Find where the given text appears and provide that cell's center as [X, Y] coordinate. 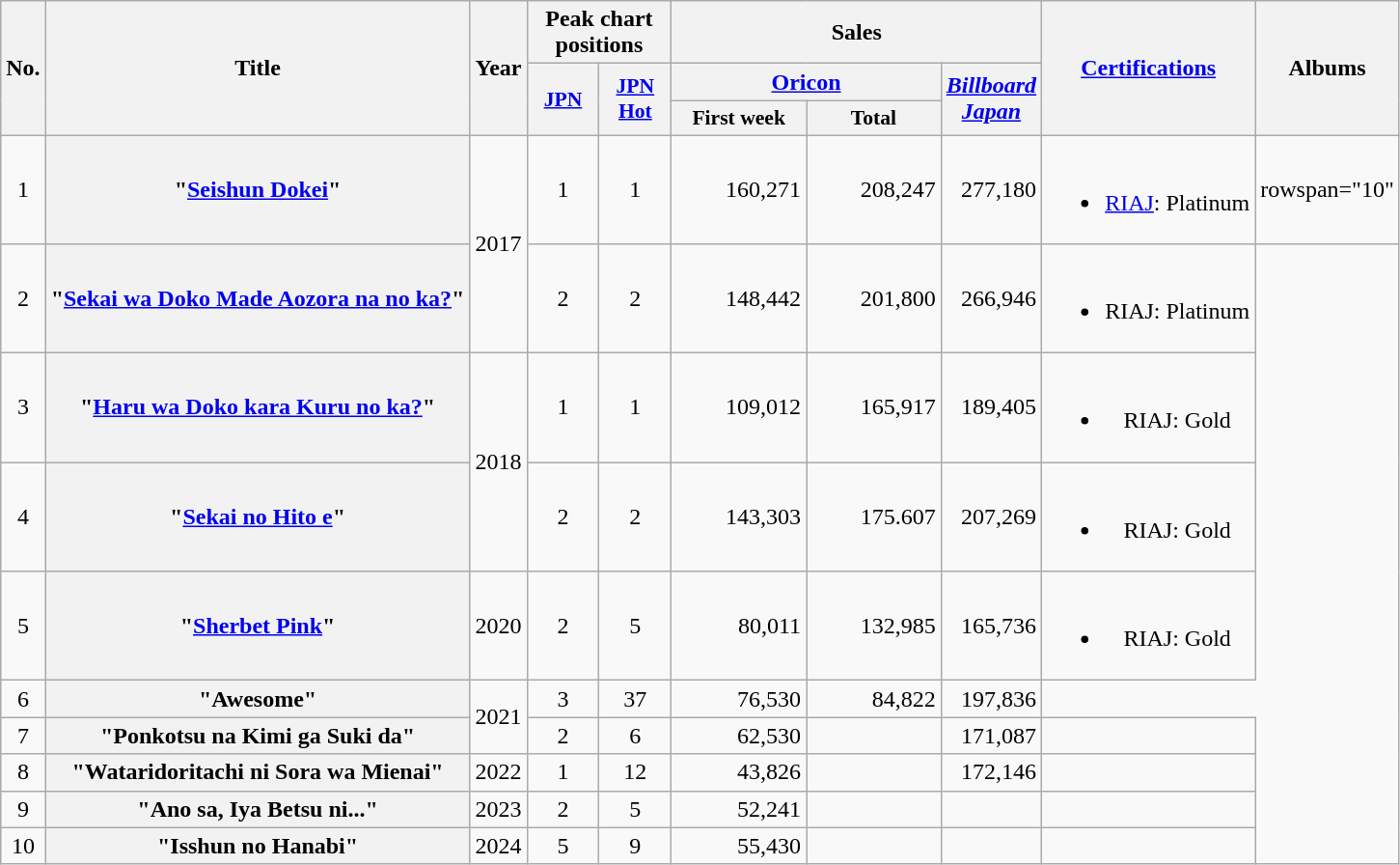
197,836 [991, 699]
277,180 [991, 189]
80,011 [739, 626]
165,917 [874, 407]
109,012 [739, 407]
62,530 [739, 736]
"Seishun Dokei" [258, 189]
First week [739, 118]
84,822 [874, 699]
Peak chart positions [599, 33]
Title [258, 68]
175.607 [874, 517]
76,530 [739, 699]
266,946 [991, 299]
Oricon [807, 82]
rowspan="10" [1328, 189]
160,271 [739, 189]
208,247 [874, 189]
55,430 [739, 846]
12 [635, 772]
BillboardJapan [991, 99]
"Haru wa Doko kara Kuru no ka?" [258, 407]
143,303 [739, 517]
"Isshun no Hanabi" [258, 846]
207,269 [991, 517]
4 [23, 517]
"Sekai wa Doko Made Aozora na no ka?" [258, 299]
43,826 [739, 772]
201,800 [874, 299]
"Awesome" [258, 699]
Certifications [1148, 68]
2021 [498, 717]
"Sherbet Pink" [258, 626]
37 [635, 699]
165,736 [991, 626]
2024 [498, 846]
"Ponkotsu na Kimi ga Suki da" [258, 736]
2022 [498, 772]
132,985 [874, 626]
10 [23, 846]
JPN [563, 99]
2018 [498, 462]
"Wataridoritachi ni Sora wa Mienai" [258, 772]
Total [874, 118]
Sales [857, 33]
Albums [1328, 68]
JPNHot [635, 99]
2020 [498, 626]
171,087 [991, 736]
172,146 [991, 772]
"Ano sa, Iya Betsu ni..." [258, 809]
7 [23, 736]
No. [23, 68]
2017 [498, 244]
2023 [498, 809]
52,241 [739, 809]
189,405 [991, 407]
"Sekai no Hito e" [258, 517]
Year [498, 68]
8 [23, 772]
148,442 [739, 299]
